Detect which cell encompasses the target text, then output its (x, y) center coordinate. 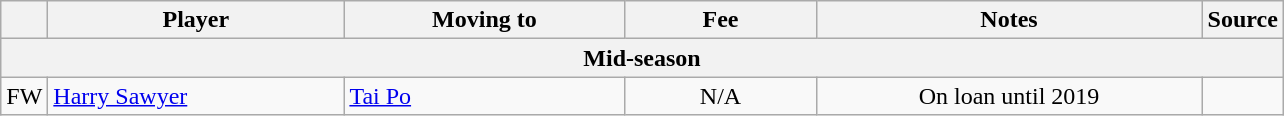
On loan until 2019 (1009, 96)
Mid-season (642, 58)
Notes (1009, 20)
Harry Sawyer (196, 96)
Tai Po (484, 96)
Moving to (484, 20)
FW (24, 96)
Player (196, 20)
Fee (720, 20)
N/A (720, 96)
Source (1242, 20)
